Identify which cell holds the provided text, then report its [X, Y] central coordinate. 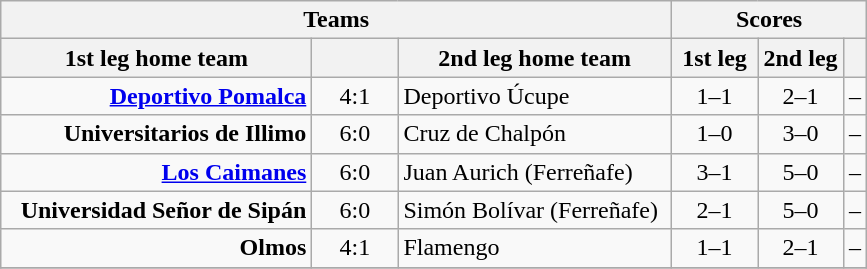
2nd leg home team [535, 58]
3–1 [714, 172]
Flamengo [535, 248]
Deportivo Pomalca [156, 96]
Juan Aurich (Ferreñafe) [535, 172]
Universidad Señor de Sipán [156, 210]
2nd leg [801, 58]
Universitarios de Illimo [156, 134]
1–0 [714, 134]
Deportivo Úcupe [535, 96]
1st leg [714, 58]
Teams [336, 20]
Los Caimanes [156, 172]
3–0 [801, 134]
Scores [768, 20]
Simón Bolívar (Ferreñafe) [535, 210]
Olmos [156, 248]
Cruz de Chalpón [535, 134]
1st leg home team [156, 58]
